Identify which cell holds the provided text, then report its [X, Y] central coordinate. 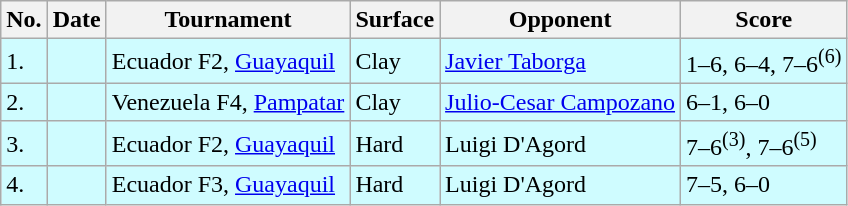
Venezuela F4, Pampatar [228, 102]
3. [24, 144]
Javier Taborga [560, 62]
4. [24, 185]
Score [764, 20]
Tournament [228, 20]
2. [24, 102]
7–6(3), 7–6(5) [764, 144]
6–1, 6–0 [764, 102]
Opponent [560, 20]
No. [24, 20]
1–6, 6–4, 7–6(6) [764, 62]
1. [24, 62]
7–5, 6–0 [764, 185]
Surface [395, 20]
Ecuador F3, Guayaquil [228, 185]
Date [76, 20]
Julio-Cesar Campozano [560, 102]
